Determine the (x, y) coordinate at the center of the cell enclosing the given text.  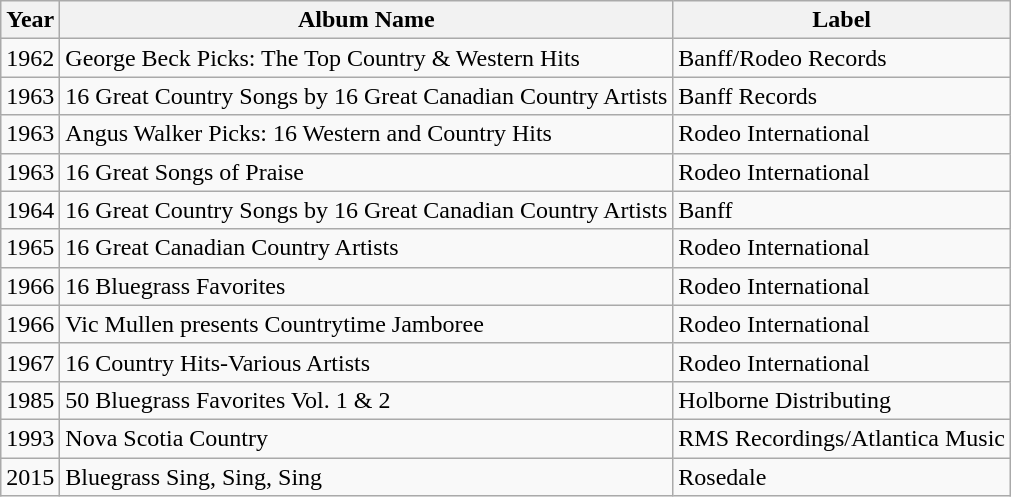
Banff Records (842, 96)
1962 (30, 58)
Label (842, 20)
1964 (30, 210)
1993 (30, 438)
16 Great Songs of Praise (366, 172)
Banff/Rodeo Records (842, 58)
1967 (30, 362)
16 Country Hits-Various Artists (366, 362)
1965 (30, 248)
Holborne Distributing (842, 400)
Bluegrass Sing, Sing, Sing (366, 477)
Angus Walker Picks: 16 Western and Country Hits (366, 134)
16 Great Canadian Country Artists (366, 248)
George Beck Picks: The Top Country & Western Hits (366, 58)
RMS Recordings/Atlantica Music (842, 438)
16 Bluegrass Favorites (366, 286)
Year (30, 20)
50 Bluegrass Favorites Vol. 1 & 2 (366, 400)
Banff (842, 210)
Rosedale (842, 477)
Nova Scotia Country (366, 438)
Vic Mullen presents Countrytime Jamboree (366, 324)
Album Name (366, 20)
2015 (30, 477)
1985 (30, 400)
